Detect which cell encompasses the target text, then output its (X, Y) center coordinate. 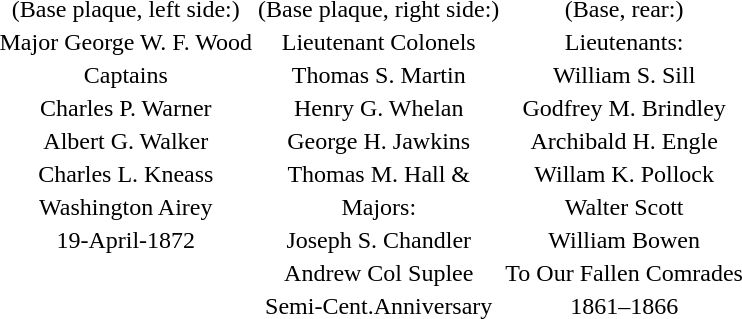
Lieutenant Colonels (379, 42)
Joseph S. Chandler (379, 240)
George H. Jawkins (379, 141)
Henry G. Whelan (379, 108)
Majors: (379, 207)
Thomas S. Martin (379, 75)
Thomas M. Hall & (379, 174)
Andrew Col Suplee (379, 273)
